Detect which cell encompasses the target text, then output its (X, Y) center coordinate. 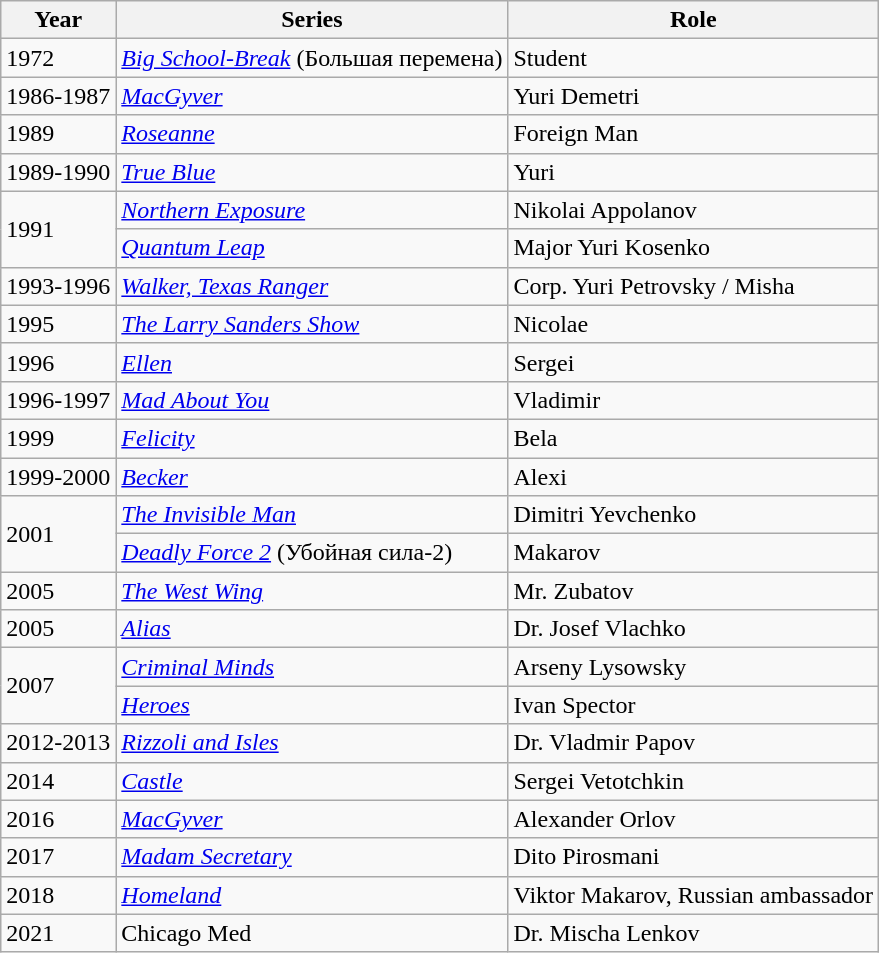
Bela (694, 438)
Rizzoli and Isles (312, 743)
1989 (58, 134)
Alexi (694, 477)
Alexander Orlov (694, 819)
Deadly Force 2 (Убойная сила-2) (312, 553)
Homeland (312, 895)
The Larry Sanders Show (312, 324)
Roseanne (312, 134)
Alias (312, 629)
Series (312, 20)
2012-2013 (58, 743)
Mad About You (312, 400)
Big School-Break (Большая перемена) (312, 58)
Yuri (694, 172)
Nikolai Appolanov (694, 210)
Nicolae (694, 324)
Madam Secretary (312, 857)
2014 (58, 781)
1999 (58, 438)
Criminal Minds (312, 667)
2018 (58, 895)
Sergei (694, 362)
Role (694, 20)
2017 (58, 857)
1972 (58, 58)
Major Yuri Kosenko (694, 248)
Walker, Texas Ranger (312, 286)
Arseny Lysowsky (694, 667)
Ivan Spector (694, 705)
True Blue (312, 172)
Corp. Yuri Petrovsky / Misha (694, 286)
Vladimir (694, 400)
Heroes (312, 705)
Dr. Mischa Lenkov (694, 933)
1993-1996 (58, 286)
Becker (312, 477)
Northern Exposure (312, 210)
2021 (58, 933)
2007 (58, 686)
1995 (58, 324)
Castle (312, 781)
Dimitri Yevchenko (694, 515)
1996-1997 (58, 400)
Year (58, 20)
Makarov (694, 553)
The West Wing (312, 591)
1996 (58, 362)
Felicity (312, 438)
1999-2000 (58, 477)
Dito Pirosmani (694, 857)
Quantum Leap (312, 248)
1989-1990 (58, 172)
The Invisible Man (312, 515)
Yuri Demetri (694, 96)
Student (694, 58)
Viktor Makarov, Russian ambassador (694, 895)
2016 (58, 819)
Ellen (312, 362)
Dr. Josef Vlachko (694, 629)
Chicago Med (312, 933)
1991 (58, 229)
2001 (58, 534)
Dr. Vladmir Papov (694, 743)
Mr. Zubatov (694, 591)
Foreign Man (694, 134)
Sergei Vetotchkin (694, 781)
1986-1987 (58, 96)
